From the cell containing the given text, extract its center point as [X, Y] coordinate. 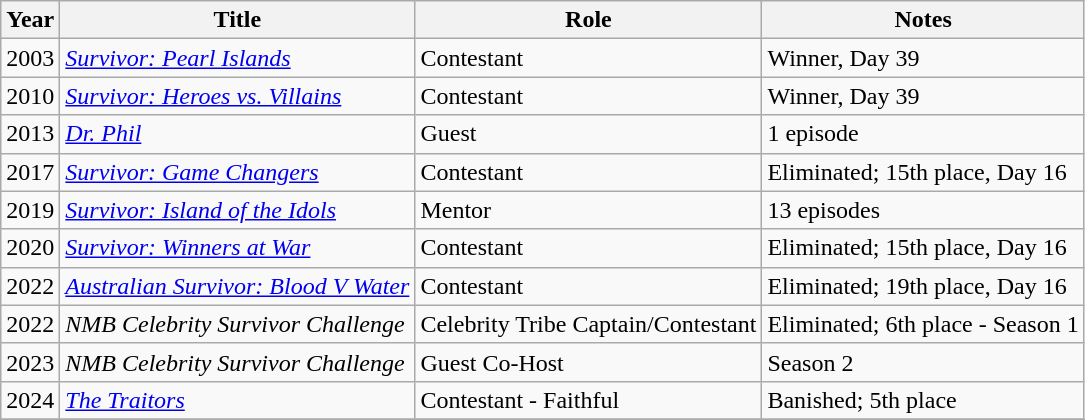
Eliminated; 19th place, Day 16 [923, 286]
Survivor: Island of the Idols [238, 210]
2023 [30, 362]
Survivor: Heroes vs. Villains [238, 96]
2013 [30, 134]
Celebrity Tribe Captain/Contestant [588, 324]
Season 2 [923, 362]
2017 [30, 172]
Mentor [588, 210]
Role [588, 20]
Guest Co-Host [588, 362]
2024 [30, 400]
2020 [30, 248]
Guest [588, 134]
Year [30, 20]
Contestant - Faithful [588, 400]
Dr. Phil [238, 134]
1 episode [923, 134]
2003 [30, 58]
The Traitors [238, 400]
Australian Survivor: Blood V Water [238, 286]
Survivor: Game Changers [238, 172]
Survivor: Pearl Islands [238, 58]
Survivor: Winners at War [238, 248]
Banished; 5th place [923, 400]
13 episodes [923, 210]
Eliminated; 6th place - Season 1 [923, 324]
2010 [30, 96]
Title [238, 20]
2019 [30, 210]
Notes [923, 20]
